Find where the given text appears and provide that cell's center as [x, y] coordinate. 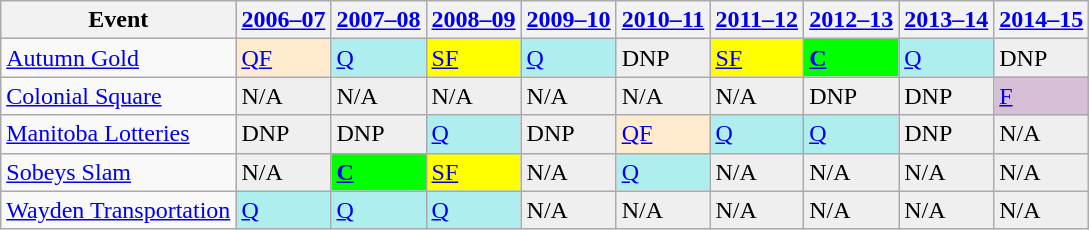
Manitoba Lotteries [118, 134]
2006–07 [284, 20]
Autumn Gold [118, 58]
Event [118, 20]
2007–08 [378, 20]
F [1042, 96]
2011–12 [757, 20]
2013–14 [946, 20]
Wayden Transportation [118, 210]
2012–13 [852, 20]
2008–09 [474, 20]
Colonial Square [118, 96]
Sobeys Slam [118, 172]
2010–11 [663, 20]
2009–10 [568, 20]
2014–15 [1042, 20]
